Return the [X, Y] coordinate for the center point of the cell that contains the specified text.  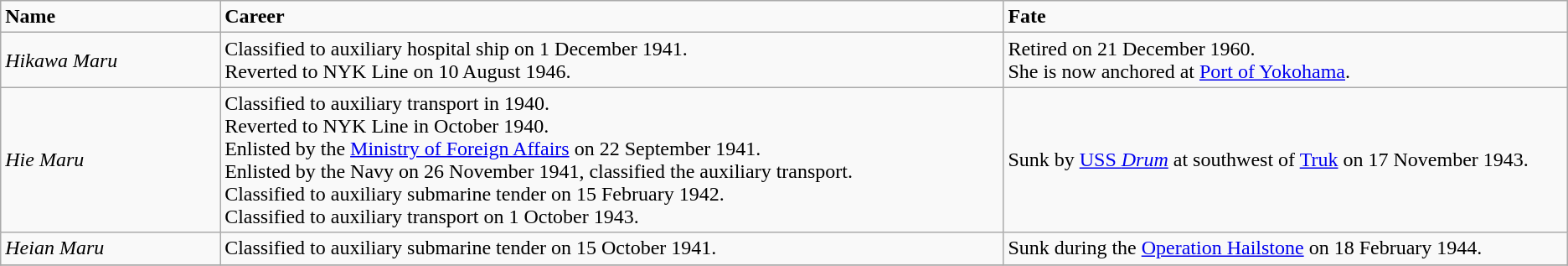
Fate [1285, 17]
Classified to auxiliary hospital ship on 1 December 1941.Reverted to NYK Line on 10 August 1946. [611, 60]
Sunk by USS Drum at southwest of Truk on 17 November 1943. [1285, 159]
Hie Maru [111, 159]
Classified to auxiliary submarine tender on 15 October 1941. [611, 248]
Heian Maru [111, 248]
Hikawa Maru [111, 60]
Sunk during the Operation Hailstone on 18 February 1944. [1285, 248]
Career [611, 17]
Retired on 21 December 1960.She is now anchored at Port of Yokohama. [1285, 60]
Name [111, 17]
